Capture the cell that displays the provided text and extract its (x, y) central coordinate. 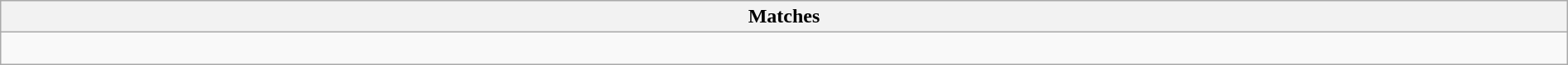
Matches (784, 17)
